Search for the cell housing the specified text and yield its (X, Y) center coordinate. 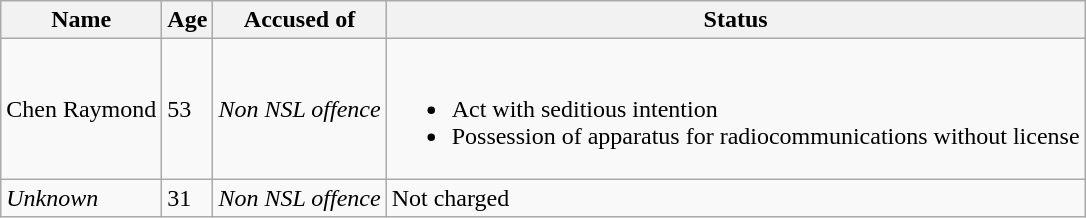
Unknown (82, 198)
53 (188, 109)
Chen Raymond (82, 109)
31 (188, 198)
Not charged (736, 198)
Age (188, 20)
Act with seditious intentionPossession of apparatus for radiocommunications without license (736, 109)
Name (82, 20)
Status (736, 20)
Accused of (300, 20)
